Return [X, Y] of the center of cell containing provided text 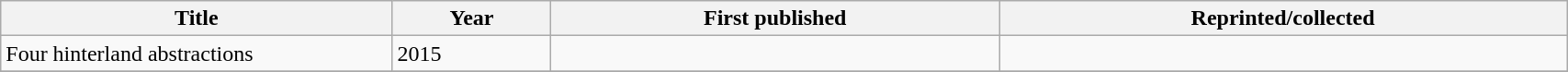
Year [472, 18]
First published [775, 18]
Four hinterland abstractions [197, 54]
Title [197, 18]
2015 [472, 54]
Reprinted/collected [1283, 18]
